Scan for the cell matching the given text and deliver its (x, y) coordinate at center. 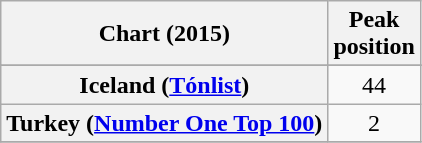
44 (374, 85)
Iceland (Tónlist) (164, 85)
Turkey (Number One Top 100) (164, 123)
2 (374, 123)
Chart (2015) (164, 34)
Peakposition (374, 34)
